Return the (X, Y) coordinate for the center point of the cell that contains the specified text.  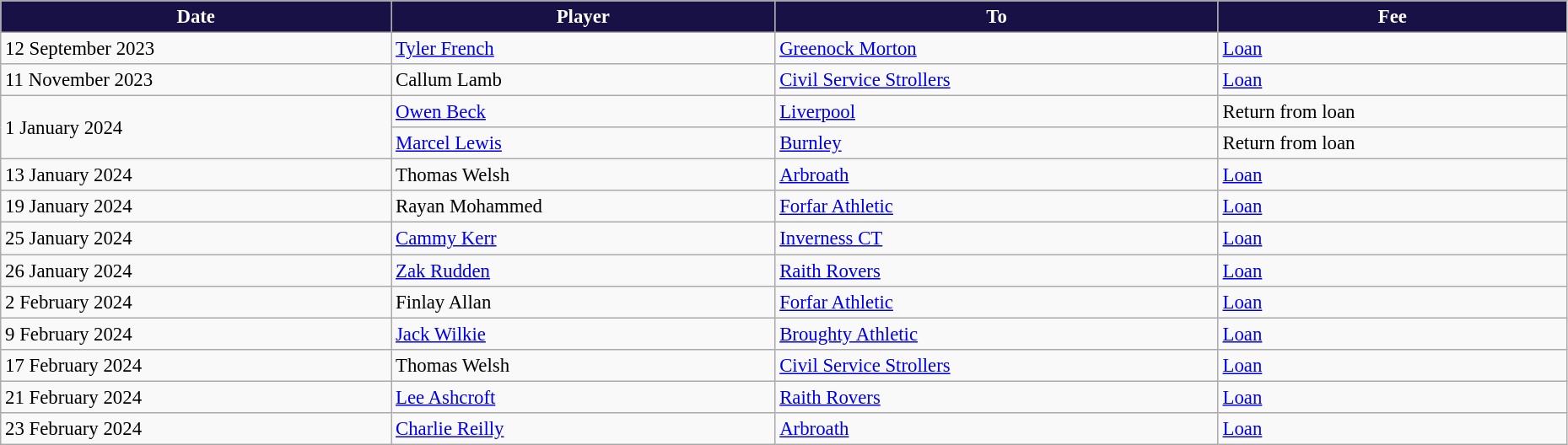
12 September 2023 (196, 49)
1 January 2024 (196, 128)
Callum Lamb (584, 80)
Date (196, 17)
Tyler French (584, 49)
Rayan Mohammed (584, 206)
9 February 2024 (196, 334)
Greenock Morton (997, 49)
Owen Beck (584, 112)
11 November 2023 (196, 80)
Finlay Allan (584, 302)
2 February 2024 (196, 302)
Liverpool (997, 112)
Player (584, 17)
Burnley (997, 143)
Fee (1392, 17)
17 February 2024 (196, 365)
21 February 2024 (196, 397)
Jack Wilkie (584, 334)
Marcel Lewis (584, 143)
Charlie Reilly (584, 429)
25 January 2024 (196, 239)
Inverness CT (997, 239)
26 January 2024 (196, 271)
Zak Rudden (584, 271)
13 January 2024 (196, 175)
To (997, 17)
23 February 2024 (196, 429)
Broughty Athletic (997, 334)
19 January 2024 (196, 206)
Cammy Kerr (584, 239)
Lee Ashcroft (584, 397)
